Output the [X, Y] coordinate of the center of the cell containing the given text.  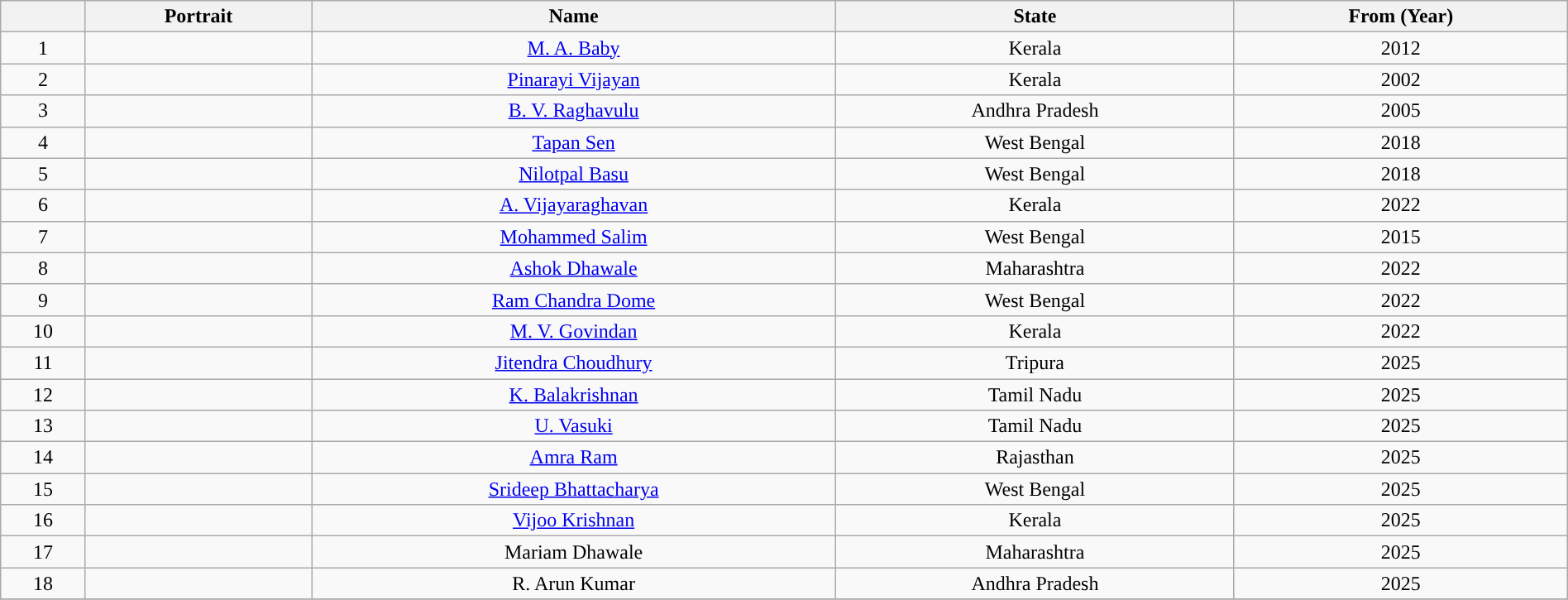
3 [43, 111]
2 [43, 79]
K. Balakrishnan [574, 395]
M. A. Baby [574, 48]
Ram Chandra Dome [574, 300]
7 [43, 237]
Jitendra Choudhury [574, 362]
Name [574, 17]
1 [43, 48]
Mohammed Salim [574, 237]
18 [43, 583]
B. V. Raghavulu [574, 111]
Rajasthan [1035, 458]
2005 [1401, 111]
Vijoo Krishnan [574, 521]
Nilotpal Basu [574, 174]
Ashok Dhawale [574, 268]
14 [43, 458]
15 [43, 489]
State [1035, 17]
Portrait [198, 17]
9 [43, 300]
4 [43, 142]
Pinarayi Vijayan [574, 79]
5 [43, 174]
17 [43, 552]
R. Arun Kumar [574, 583]
2015 [1401, 237]
16 [43, 521]
11 [43, 362]
Tapan Sen [574, 142]
10 [43, 331]
A. Vijayaraghavan [574, 205]
13 [43, 426]
6 [43, 205]
2002 [1401, 79]
Srideep Bhattacharya [574, 489]
2012 [1401, 48]
12 [43, 395]
8 [43, 268]
M. V. Govindan [574, 331]
Tripura [1035, 362]
U. Vasuki [574, 426]
Amra Ram [574, 458]
Mariam Dhawale [574, 552]
From (Year) [1401, 17]
